Determine the (x, y) coordinate at the center of the cell enclosing the given text.  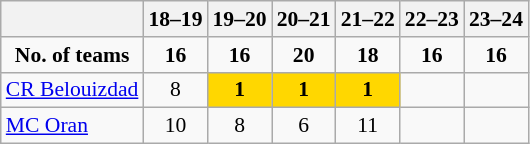
20 (304, 55)
20–21 (304, 19)
18 (368, 55)
MC Oran (72, 126)
11 (368, 126)
18–19 (175, 19)
23–24 (496, 19)
19–20 (239, 19)
CR Belouizdad (72, 90)
22–23 (432, 19)
6 (304, 126)
No. of teams (72, 55)
21–22 (368, 19)
10 (175, 126)
